Locate the cell with the specified text and output its (X, Y) center coordinate. 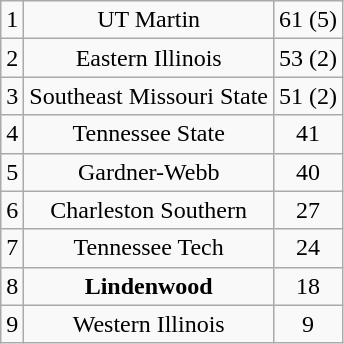
4 (12, 134)
8 (12, 286)
Charleston Southern (149, 210)
Eastern Illinois (149, 58)
UT Martin (149, 20)
Tennessee Tech (149, 248)
51 (2) (308, 96)
6 (12, 210)
53 (2) (308, 58)
27 (308, 210)
Southeast Missouri State (149, 96)
1 (12, 20)
40 (308, 172)
Gardner-Webb (149, 172)
Western Illinois (149, 324)
41 (308, 134)
Tennessee State (149, 134)
Lindenwood (149, 286)
3 (12, 96)
24 (308, 248)
2 (12, 58)
7 (12, 248)
5 (12, 172)
18 (308, 286)
61 (5) (308, 20)
